Determine the [x, y] coordinate at the center of the cell enclosing the given text.  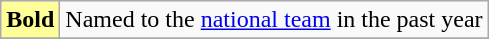
Bold [30, 20]
Named to the national team in the past year [274, 20]
